Return (X, Y) of the center of cell containing provided text 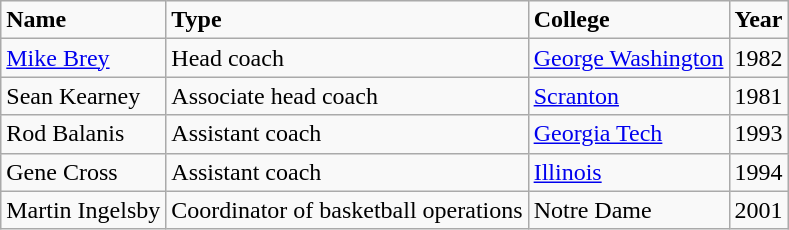
Martin Ingelsby (84, 210)
Notre Dame (628, 210)
Coordinator of basketball operations (347, 210)
Scranton (628, 96)
Gene Cross (84, 172)
Sean Kearney (84, 96)
1994 (758, 172)
George Washington (628, 58)
Type (347, 20)
Name (84, 20)
Head coach (347, 58)
1982 (758, 58)
1993 (758, 134)
Rod Balanis (84, 134)
Georgia Tech (628, 134)
Year (758, 20)
Mike Brey (84, 58)
Illinois (628, 172)
2001 (758, 210)
Associate head coach (347, 96)
1981 (758, 96)
College (628, 20)
